For the text-containing cell, return its midpoint in (x, y) coordinate format. 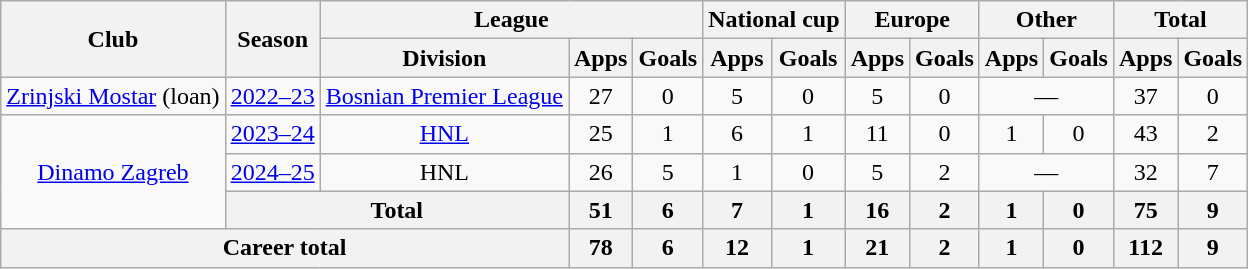
11 (877, 134)
National cup (774, 20)
32 (1145, 172)
Other (1046, 20)
12 (737, 248)
Career total (285, 248)
21 (877, 248)
43 (1145, 134)
37 (1145, 96)
2022–23 (272, 96)
Europe (912, 20)
Division (444, 58)
16 (877, 210)
Bosnian Premier League (444, 96)
Zrinjski Mostar (loan) (113, 96)
75 (1145, 210)
Season (272, 39)
Dinamo Zagreb (113, 172)
78 (600, 248)
112 (1145, 248)
25 (600, 134)
2024–25 (272, 172)
2023–24 (272, 134)
27 (600, 96)
51 (600, 210)
Club (113, 39)
League (511, 20)
26 (600, 172)
